Identify which cell holds the provided text, then report its (x, y) central coordinate. 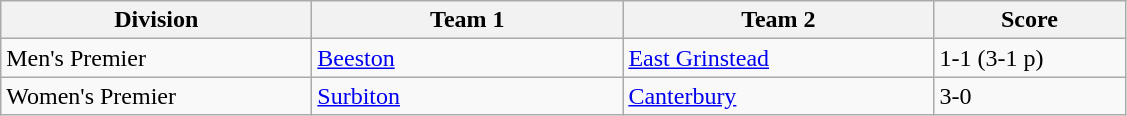
Division (156, 20)
Surbiton (468, 96)
East Grinstead (778, 58)
1-1 (3-1 p) (1030, 58)
Canterbury (778, 96)
Score (1030, 20)
Team 1 (468, 20)
3-0 (1030, 96)
Beeston (468, 58)
Men's Premier (156, 58)
Team 2 (778, 20)
Women's Premier (156, 96)
